Extract the (x, y) coordinate from the center of the cell holding the provided text.  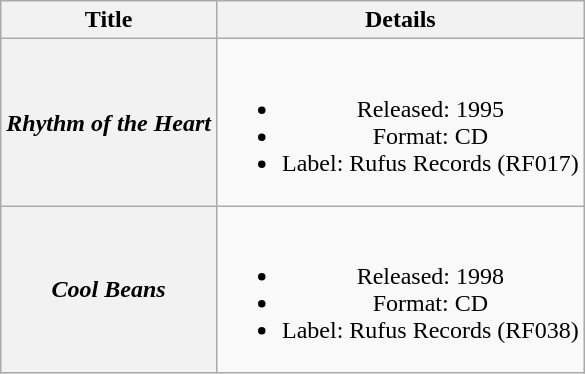
Released: 1998Format: CDLabel: Rufus Records (RF038) (400, 290)
Released: 1995Format: CDLabel: Rufus Records (RF017) (400, 122)
Details (400, 20)
Rhythm of the Heart (109, 122)
Title (109, 20)
Cool Beans (109, 290)
